Pinpoint the cell where the given text exists, returning its (X, Y) midpoint coordinate. 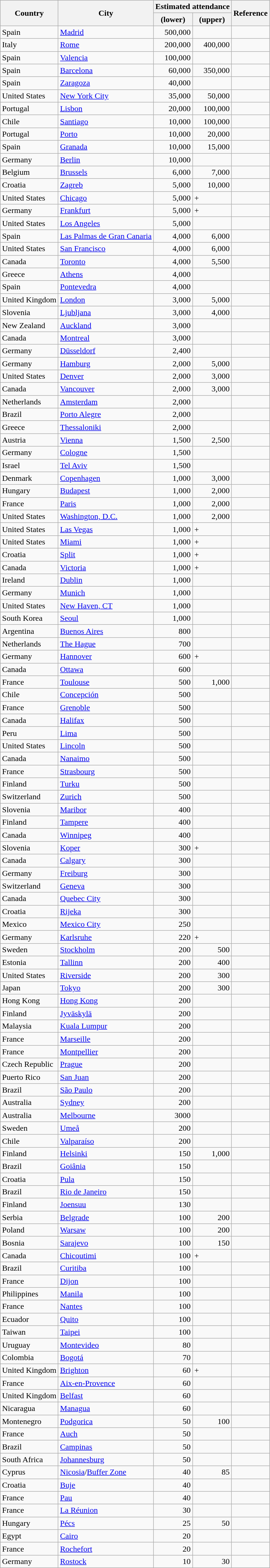
3000 (173, 1115)
Nicaragua (29, 1409)
Curitiba (106, 1268)
Warsaw (106, 1230)
Pécs (106, 1523)
Taiwan (29, 1332)
Colombia (29, 1357)
Bosnia (29, 1243)
Frankfurt (106, 211)
City (106, 13)
25 (173, 1523)
Mexico (29, 924)
Strasbourg (106, 771)
Vienna (106, 440)
7,000 (212, 172)
Israel (29, 465)
Geneva (106, 886)
Auch (106, 1434)
Hamburg (106, 363)
Rome (106, 45)
Auckland (106, 325)
Ecuador (29, 1319)
Lincoln (106, 746)
Miami (106, 542)
Split (106, 554)
Uruguay (29, 1345)
Karlsruhe (106, 937)
South Korea (29, 618)
Tallinn (106, 962)
Zaragoza (106, 83)
200,000 (173, 45)
Hannover (106, 657)
San Juan (106, 1077)
Toronto (106, 262)
Egypt (29, 1536)
The Hague (106, 644)
Umeå (106, 1128)
Serbia (29, 1217)
Estimated attendance (192, 7)
35,000 (173, 96)
New Zealand (29, 325)
80 (173, 1345)
Cyprus (29, 1472)
Goiânia (106, 1166)
Budapest (106, 491)
40,000 (173, 83)
Amsterdam (106, 402)
Valparaíso (106, 1141)
Nanaimo (106, 758)
Berlin (106, 160)
Los Angeles (106, 223)
Denver (106, 376)
Pontevedra (106, 287)
Santiago (106, 121)
Belfast (106, 1396)
(lower) (173, 19)
Montenegro (29, 1421)
Düsseldorf (106, 351)
Melbourne (106, 1115)
Podgorica (106, 1421)
2,500 (212, 440)
South Africa (29, 1460)
Turku (106, 784)
10 (173, 1561)
Kuala Lumpur (106, 1026)
250 (173, 924)
Zagreb (106, 185)
Porto (106, 134)
Porto Alegre (106, 415)
Riverside (106, 975)
Estonia (29, 962)
Joensuu (106, 1205)
Sydney (106, 1103)
Valencia (106, 58)
Athens (106, 274)
Puerto Rico (29, 1077)
130 (173, 1205)
Bogotá (106, 1357)
Cairo (106, 1536)
Aix-en-Provence (106, 1383)
70 (173, 1357)
5,500 (212, 262)
Nantes (106, 1306)
Tampere (106, 822)
(upper) (212, 19)
Washington, D.C. (106, 516)
Argentina (29, 631)
Chicoutimi (106, 1256)
Ireland (29, 580)
15,000 (212, 147)
San Francisco (106, 249)
Koper (106, 848)
Ljubljana (106, 312)
Rostock (106, 1561)
Dublin (106, 580)
Belgium (29, 172)
Halifax (106, 720)
Ottawa (106, 669)
London (106, 300)
São Paulo (106, 1090)
Nicosia/Buffer Zone (106, 1472)
Brussels (106, 172)
La Réunion (106, 1510)
Chicago (106, 198)
Barcelona (106, 70)
Belgrade (106, 1217)
Rijeka (106, 911)
Rochefort (106, 1549)
Poland (29, 1230)
Pula (106, 1179)
50,000 (212, 96)
Austria (29, 440)
Buje (106, 1485)
Tokyo (106, 988)
Reference (251, 13)
Campinas (106, 1447)
Helsinki (106, 1153)
Victoria (106, 568)
220 (173, 937)
Rio de Janeiro (106, 1192)
Johannesburg (106, 1460)
Montpellier (106, 1052)
Malaysia (29, 1026)
Czech Republic (29, 1064)
Winnipeg (106, 835)
400,000 (212, 45)
Sarajevo (106, 1243)
Jyväskylä (106, 1014)
Quebec City (106, 899)
New Haven, CT (106, 606)
Calgary (106, 861)
Maribor (106, 810)
Copenhagen (106, 478)
Toulouse (106, 682)
Madrid (106, 32)
Cologne (106, 453)
800 (173, 631)
Zurich (106, 797)
Montevideo (106, 1345)
Granada (106, 147)
Manila (106, 1294)
Philippines (29, 1294)
Dijon (106, 1281)
Thessaloniki (106, 427)
Lima (106, 733)
Brighton (106, 1370)
Stockholm (106, 950)
500,000 (173, 32)
Freiburg (106, 873)
Seoul (106, 618)
Quito (106, 1319)
Buenos Aires (106, 631)
Managua (106, 1409)
2,400 (173, 351)
Japan (29, 988)
Denmark (29, 478)
Las Palmas de Gran Canaria (106, 236)
700 (173, 644)
350,000 (212, 70)
Las Vegas (106, 529)
Montreal (106, 338)
Concepción (106, 695)
Marseille (106, 1039)
Vancouver (106, 389)
Lisbon (106, 108)
Country (29, 13)
Mexico City (106, 924)
Taipei (106, 1332)
Paris (106, 504)
Grenoble (106, 707)
Munich (106, 593)
Italy (29, 45)
Peru (29, 733)
Pau (106, 1498)
Prague (106, 1064)
60,000 (173, 70)
85 (212, 1472)
New York City (106, 96)
Tel Aviv (106, 465)
